Pinpoint the cell where the given text exists, returning its [X, Y] midpoint coordinate. 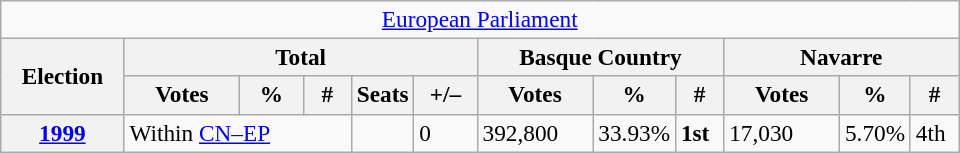
1st [699, 133]
4th [934, 133]
17,030 [782, 133]
Within CN–EP [238, 133]
European Parliament [480, 19]
+/– [446, 95]
Total [300, 57]
Basque Country [600, 57]
Election [62, 76]
33.93% [634, 133]
5.70% [876, 133]
392,800 [535, 133]
Navarre [842, 57]
Seats [382, 95]
1999 [62, 133]
0 [446, 133]
